Provide the (x, y) coordinate of the cell's center where the given text is located.  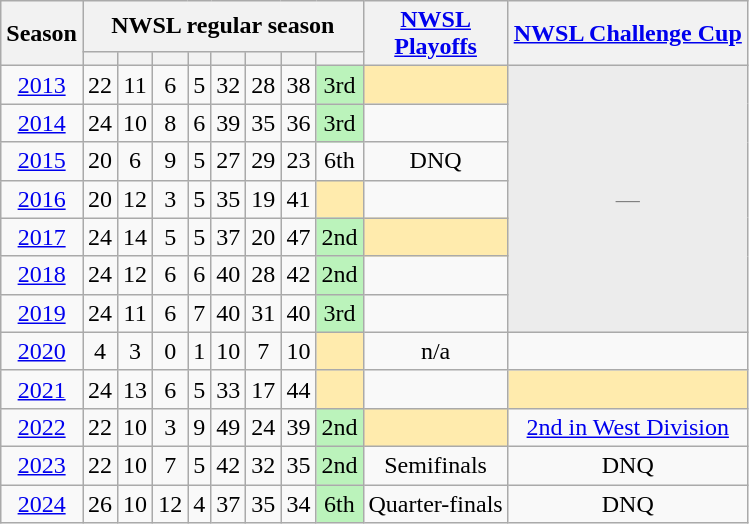
33 (228, 389)
19 (264, 199)
29 (264, 161)
Quarter-finals (436, 503)
36 (298, 123)
2021 (42, 389)
13 (136, 389)
26 (100, 503)
2018 (42, 275)
2014 (42, 123)
44 (298, 389)
NWSL regular season (222, 26)
n/a (436, 351)
8 (170, 123)
2022 (42, 427)
2020 (42, 351)
41 (298, 199)
2023 (42, 465)
Semifinals (436, 465)
23 (298, 161)
2015 (42, 161)
1 (200, 351)
NWSL Challenge Cup (628, 34)
2016 (42, 199)
Season (42, 34)
0 (170, 351)
2013 (42, 85)
34 (298, 503)
2024 (42, 503)
27 (228, 161)
47 (298, 237)
14 (136, 237)
38 (298, 85)
17 (264, 389)
2017 (42, 237)
2nd in West Division (628, 427)
NWSLPlayoffs (436, 34)
— (628, 199)
2019 (42, 313)
31 (264, 313)
49 (228, 427)
